From the cell containing the given text, extract its center point as (X, Y) coordinate. 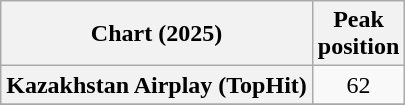
Peakposition (358, 34)
Kazakhstan Airplay (TopHit) (157, 85)
62 (358, 85)
Chart (2025) (157, 34)
